Return (X, Y) of the center of cell containing provided text 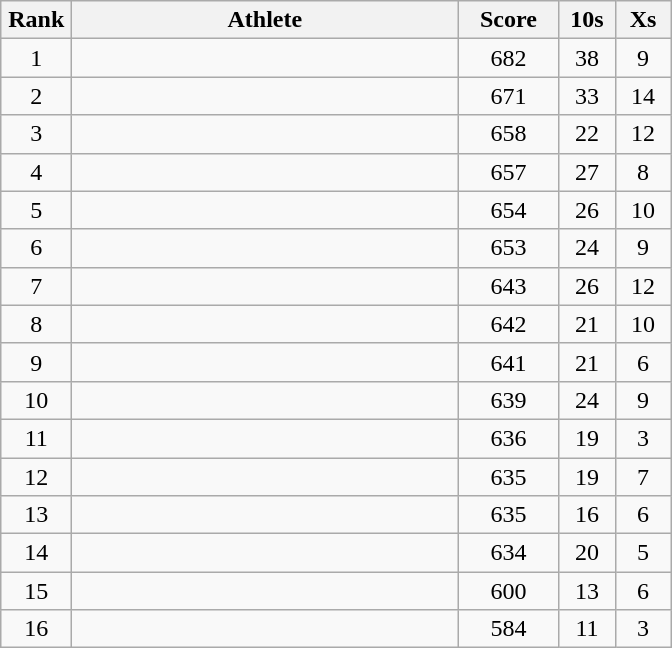
600 (508, 591)
653 (508, 248)
20 (587, 553)
682 (508, 58)
654 (508, 210)
Xs (643, 20)
27 (587, 172)
584 (508, 629)
4 (36, 172)
2 (36, 96)
15 (36, 591)
22 (587, 134)
671 (508, 96)
658 (508, 134)
641 (508, 362)
33 (587, 96)
643 (508, 286)
657 (508, 172)
Score (508, 20)
10s (587, 20)
38 (587, 58)
639 (508, 400)
Athlete (265, 20)
634 (508, 553)
Rank (36, 20)
1 (36, 58)
642 (508, 324)
636 (508, 438)
